Pinpoint the cell where the given text exists, returning its [x, y] midpoint coordinate. 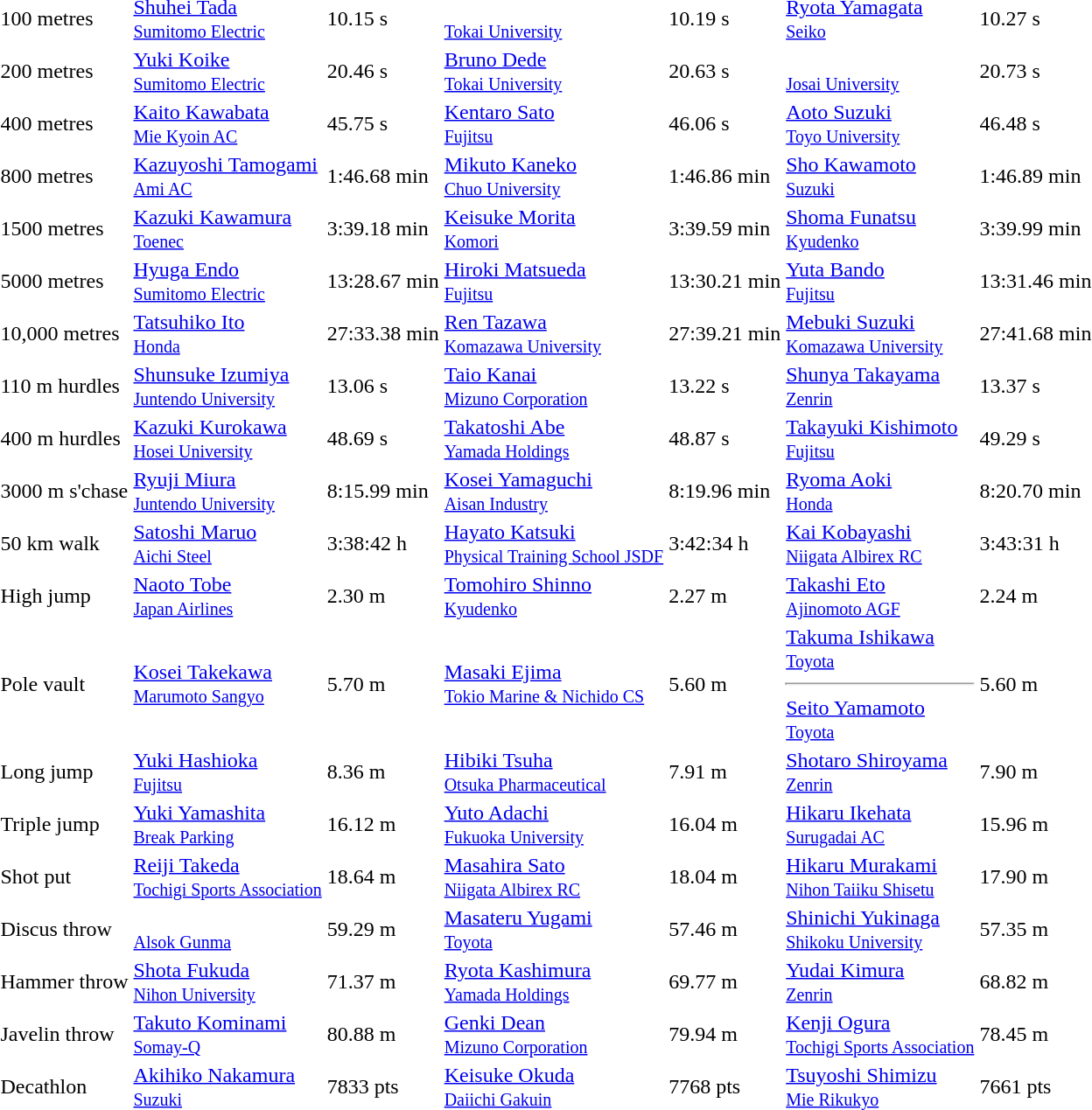
Sho KawamotoSuzuki [880, 177]
Shunsuke IzumiyaJuntendo University [227, 387]
Shotaro ShiroyamaZenrin [880, 771]
45.75 s [383, 124]
1:46.68 min [383, 177]
2.27 m [724, 597]
Ren TazawaKomazawa University [554, 334]
Hikaru IkehataSurugadai AC [880, 824]
1:46.86 min [724, 177]
Ryoma AokiHonda [880, 492]
Bruno DedeTokai University [554, 72]
Hyuga EndoSumitomo Electric [227, 282]
Masaki EjimaTokio Marine & Nichido CS [554, 684]
16.12 m [383, 824]
Masahira SatoNiigata Albirex RC [554, 876]
27:39.21 min [724, 334]
48.69 s [383, 439]
Ryuji MiuraJuntendo University [227, 492]
Kaito KawabataMie Kyoin AC [227, 124]
13:30.21 min [724, 282]
3:42:34 h [724, 544]
Alsok Gunma [227, 929]
Satoshi MaruoAichi Steel [227, 544]
Yuki KoikeSumitomo Electric [227, 72]
Kentaro SatoFujitsu [554, 124]
7.91 m [724, 771]
Hayato KatsukiPhysical Training School JSDF [554, 544]
Kai KobayashiNiigata Albirex RC [880, 544]
Keisuke MoritaKomori [554, 229]
Yuki YamashitaBreak Parking [227, 824]
Kosei TakekawaMarumoto Sangyo [227, 684]
Hikaru MurakamiNihon Taiiku Shisetu [880, 876]
27:33.38 min [383, 334]
48.87 s [724, 439]
Yuta BandoFujitsu [880, 282]
80.88 m [383, 1034]
8:19.96 min [724, 492]
Aoto SuzukiToyo University [880, 124]
Takuma IshikawaToyota Seito YamamotoToyota [880, 684]
Takayuki KishimotoFujitsu [880, 439]
Kazuyoshi TamogamiAmi AC [227, 177]
Kazuki KurokawaHosei University [227, 439]
Tatsuhiko ItoHonda [227, 334]
46.06 s [724, 124]
13:28.67 min [383, 282]
Mebuki SuzukiKomazawa University [880, 334]
Josai University [880, 72]
3:39.18 min [383, 229]
Takuto KominamiSomay-Q [227, 1034]
57.46 m [724, 929]
8:15.99 min [383, 492]
20.46 s [383, 72]
16.04 m [724, 824]
18.64 m [383, 876]
Shunya TakayamaZenrin [880, 387]
Kazuki KawamuraToenec [227, 229]
Shoma FunatsuKyudenko [880, 229]
Shinichi YukinagaShikoku University [880, 929]
3:39.59 min [724, 229]
Reiji TakedaTochigi Sports Association [227, 876]
13.06 s [383, 387]
Tomohiro ShinnoKyudenko [554, 597]
69.77 m [724, 981]
20.63 s [724, 72]
3:38:42 h [383, 544]
Kosei YamaguchiAisan Industry [554, 492]
59.29 m [383, 929]
8.36 m [383, 771]
71.37 m [383, 981]
2.30 m [383, 597]
18.04 m [724, 876]
79.94 m [724, 1034]
Yuto AdachiFukuoka University [554, 824]
Kenji OguraTochigi Sports Association [880, 1034]
5.70 m [383, 684]
Takashi EtoAjinomoto AGF [880, 597]
Hiroki MatsuedaFujitsu [554, 282]
Hibiki TsuhaOtsuka Pharmaceutical [554, 771]
Naoto TobeJapan Airlines [227, 597]
Shota FukudaNihon University [227, 981]
5.60 m [724, 684]
Yuki HashiokaFujitsu [227, 771]
13.22 s [724, 387]
Taio KanaiMizuno Corporation [554, 387]
Yudai KimuraZenrin [880, 981]
Takatoshi AbeYamada Holdings [554, 439]
Mikuto KanekoChuo University [554, 177]
Genki DeanMizuno Corporation [554, 1034]
Ryota KashimuraYamada Holdings [554, 981]
Masateru YugamiToyota [554, 929]
